Return [X, Y] of the center of cell containing provided text 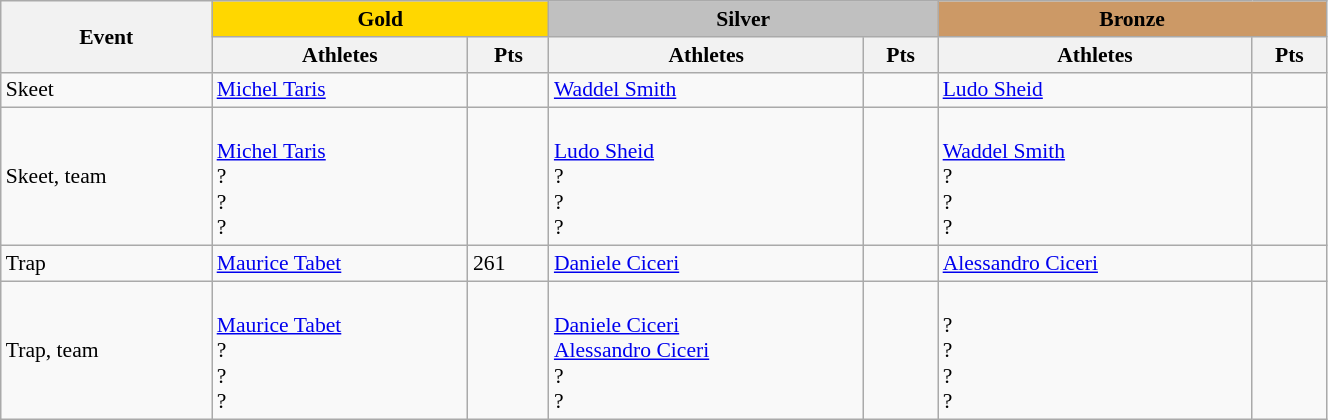
Skeet [106, 90]
???? [1096, 350]
261 [508, 264]
Waddel Smith [706, 90]
Michel Taris??? [340, 177]
Waddel Smith??? [1096, 177]
Gold [380, 19]
Trap, team [106, 350]
Skeet, team [106, 177]
Bronze [1132, 19]
Maurice Tabet [340, 264]
Silver [744, 19]
Ludo Sheid??? [706, 177]
Maurice Tabet??? [340, 350]
Ludo Sheid [1096, 90]
Alessandro Ciceri [1096, 264]
Event [106, 36]
Trap [106, 264]
Daniele CiceriAlessandro Ciceri?? [706, 350]
Michel Taris [340, 90]
Daniele Ciceri [706, 264]
